Capture the cell that displays the provided text and extract its [X, Y] central coordinate. 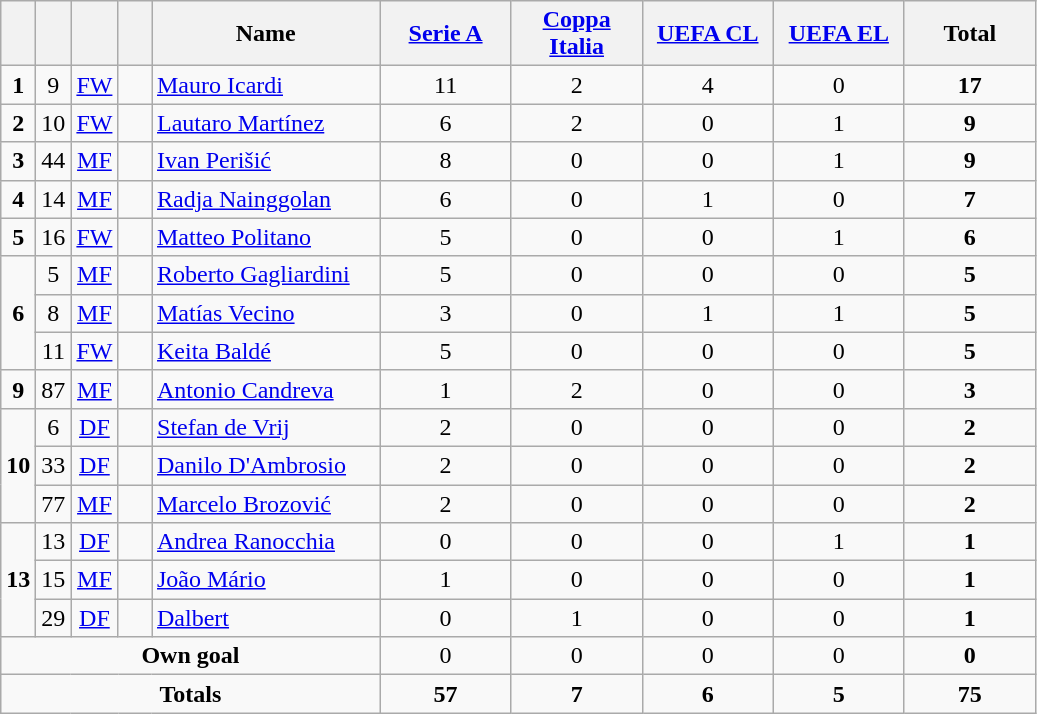
Mauro Icardi [266, 85]
75 [970, 694]
Andrea Ranocchia [266, 542]
Name [266, 34]
Coppa Italia [576, 34]
Roberto Gagliardini [266, 275]
Antonio Candreva [266, 389]
Marcelo Brozović [266, 503]
Lautaro Martínez [266, 123]
16 [54, 237]
Danilo D'Ambrosio [266, 465]
UEFA CL [708, 34]
Serie A [446, 34]
Ivan Perišić [266, 161]
Stefan de Vrij [266, 427]
João Mário [266, 580]
15 [54, 580]
UEFA EL [838, 34]
Radja Nainggolan [266, 199]
Dalbert [266, 618]
Total [970, 34]
44 [54, 161]
Matías Vecino [266, 313]
Matteo Politano [266, 237]
57 [446, 694]
Own goal [190, 656]
Keita Baldé [266, 351]
29 [54, 618]
77 [54, 503]
Totals [190, 694]
17 [970, 85]
14 [54, 199]
87 [54, 389]
33 [54, 465]
